Locate the cell with the specified text and output its [X, Y] center coordinate. 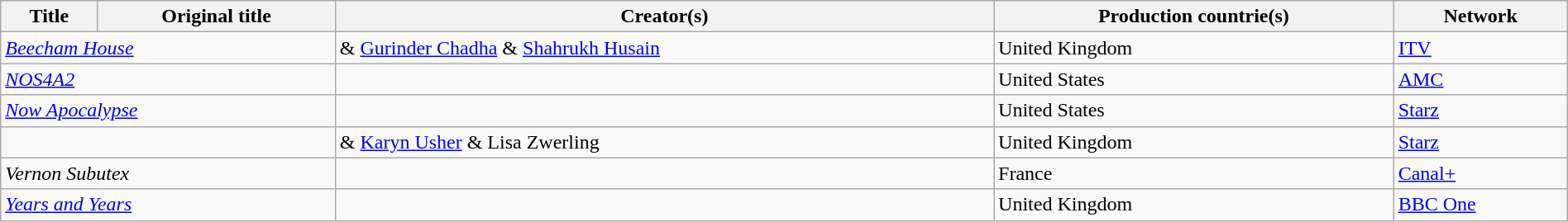
Creator(s) [664, 17]
BBC One [1480, 205]
Title [50, 17]
NOS4A2 [168, 79]
Now Apocalypse [168, 111]
Network [1480, 17]
Beecham House [168, 48]
AMC [1480, 79]
& Karyn Usher & Lisa Zwerling [664, 142]
& Gurinder Chadha & Shahrukh Husain [664, 48]
Production countrie(s) [1194, 17]
Vernon Subutex [168, 173]
Canal+ [1480, 173]
Original title [217, 17]
Years and Years [168, 205]
ITV [1480, 48]
France [1194, 173]
